Return the [X, Y] coordinate for the center point of the cell that contains the specified text.  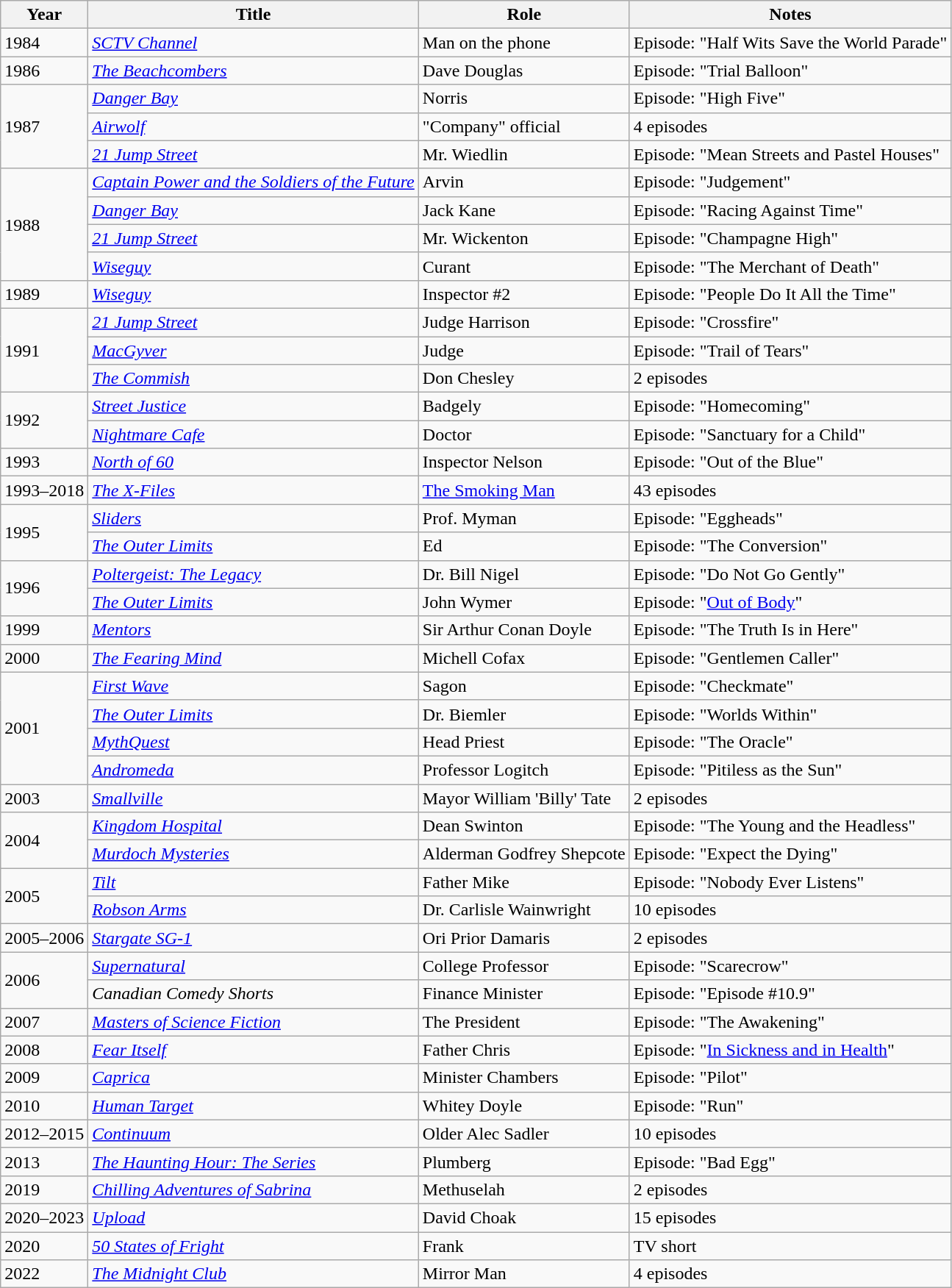
Episode: "The Conversion" [790, 546]
The Midnight Club [253, 1274]
The X-Files [253, 490]
Sir Arthur Conan Doyle [523, 630]
2005–2006 [44, 938]
Inspector Nelson [523, 462]
Minister Chambers [523, 1078]
2020–2023 [44, 1217]
Arvin [523, 182]
Mirror Man [523, 1274]
Sliders [253, 518]
Episode: "Worlds Within" [790, 714]
Episode: "Out of the Blue" [790, 462]
Masters of Science Fiction [253, 1022]
Episode: "In Sickness and in Health" [790, 1050]
Episode: "The Awakening" [790, 1022]
Episode: "Episode #10.9" [790, 994]
Smallville [253, 798]
The President [523, 1022]
TV short [790, 1246]
Captain Power and the Soldiers of the Future [253, 182]
2005 [44, 896]
Episode: "Out of Body" [790, 602]
Judge Harrison [523, 322]
Father Mike [523, 882]
1987 [44, 126]
Episode: "Pilot" [790, 1078]
Episode: "Run" [790, 1106]
2001 [44, 728]
Mr. Wickenton [523, 238]
The Haunting Hour: The Series [253, 1162]
1986 [44, 71]
Plumberg [523, 1162]
1993 [44, 462]
2009 [44, 1078]
2010 [44, 1106]
Robson Arms [253, 910]
Episode: "The Merchant of Death" [790, 266]
2019 [44, 1189]
15 episodes [790, 1217]
Stargate SG-1 [253, 938]
Episode: "Scarecrow" [790, 966]
43 episodes [790, 490]
Title [253, 15]
Poltergeist: The Legacy [253, 574]
1999 [44, 630]
Sagon [523, 686]
Norris [523, 99]
Episode: "People Do It All the Time" [790, 294]
Episode: "High Five" [790, 99]
Older Alec Sadler [523, 1134]
Dean Swinton [523, 826]
Murdoch Mysteries [253, 854]
2008 [44, 1050]
1996 [44, 588]
Episode: "Mean Streets and Pastel Houses" [790, 154]
Jack Kane [523, 210]
Father Chris [523, 1050]
Episode: "Half Wits Save the World Parade" [790, 43]
Prof. Myman [523, 518]
Mentors [253, 630]
Canadian Comedy Shorts [253, 994]
1993–2018 [44, 490]
Episode: "Racing Against Time" [790, 210]
Episode: "Sanctuary for a Child" [790, 434]
Episode: "Trial Balloon" [790, 71]
Doctor [523, 434]
Frank [523, 1246]
50 States of Fright [253, 1246]
1988 [44, 224]
Episode: "Gentlemen Caller" [790, 658]
Year [44, 15]
Episode: "Eggheads" [790, 518]
Episode: "Nobody Ever Listens" [790, 882]
2020 [44, 1246]
First Wave [253, 686]
Finance Minister [523, 994]
Dr. Carlisle Wainwright [523, 910]
Badgely [523, 407]
The Fearing Mind [253, 658]
MythQuest [253, 742]
1984 [44, 43]
Professor Logitch [523, 770]
Human Target [253, 1106]
Dr. Biemler [523, 714]
Episode: "Bad Egg" [790, 1162]
Upload [253, 1217]
MacGyver [253, 351]
Continuum [253, 1134]
Episode: "Checkmate" [790, 686]
2000 [44, 658]
Alderman Godfrey Shepcote [523, 854]
2003 [44, 798]
Head Priest [523, 742]
Episode: "The Oracle" [790, 742]
Episode: "Judgement" [790, 182]
Episode: "The Truth Is in Here" [790, 630]
"Company" official [523, 126]
1991 [44, 350]
2013 [44, 1162]
Andromeda [253, 770]
The Commish [253, 379]
Tilt [253, 882]
Episode: "Champagne High" [790, 238]
2012–2015 [44, 1134]
1992 [44, 421]
Role [523, 15]
Ed [523, 546]
Supernatural [253, 966]
Dave Douglas [523, 71]
Methuselah [523, 1189]
Caprica [253, 1078]
Judge [523, 351]
Dr. Bill Nigel [523, 574]
Episode: "Expect the Dying" [790, 854]
Mayor William 'Billy' Tate [523, 798]
2004 [44, 840]
Episode: "The Young and the Headless" [790, 826]
The Smoking Man [523, 490]
Chilling Adventures of Sabrina [253, 1189]
College Professor [523, 966]
Nightmare Cafe [253, 434]
Episode: "Homecoming" [790, 407]
John Wymer [523, 602]
1989 [44, 294]
Man on the phone [523, 43]
Whitey Doyle [523, 1106]
Fear Itself [253, 1050]
Kingdom Hospital [253, 826]
Curant [523, 266]
Inspector #2 [523, 294]
Episode: "Pitiless as the Sun" [790, 770]
SCTV Channel [253, 43]
2022 [44, 1274]
Ori Prior Damaris [523, 938]
Airwolf [253, 126]
David Choak [523, 1217]
2007 [44, 1022]
Episode: "Trail of Tears" [790, 351]
2006 [44, 980]
Notes [790, 15]
Michell Cofax [523, 658]
1995 [44, 532]
The Beachcombers [253, 71]
Mr. Wiedlin [523, 154]
North of 60 [253, 462]
Street Justice [253, 407]
Episode: "Do Not Go Gently" [790, 574]
Episode: "Crossfire" [790, 322]
Don Chesley [523, 379]
